Extract the (X, Y) coordinate from the center of the cell holding the provided text.  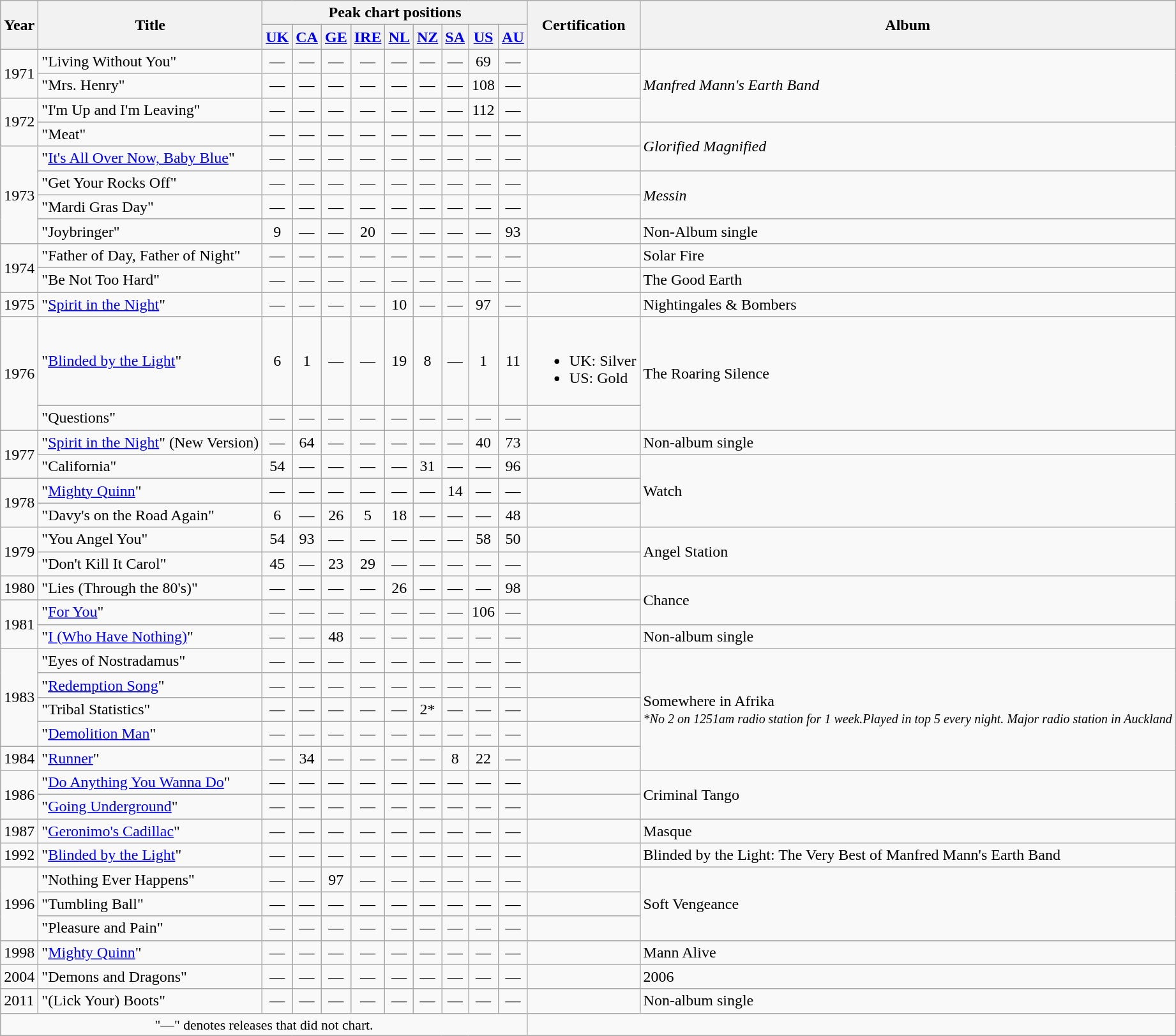
"Do Anything You Wanna Do" (151, 783)
19 (399, 361)
98 (513, 588)
"Mardi Gras Day" (151, 207)
Mann Alive (908, 952)
Watch (908, 491)
"Going Underground" (151, 807)
1974 (19, 267)
73 (513, 442)
CA (307, 37)
1983 (19, 697)
"Don't Kill It Carol" (151, 564)
NL (399, 37)
1998 (19, 952)
1978 (19, 503)
"You Angel You" (151, 539)
1976 (19, 373)
20 (368, 231)
"Spirit in the Night" (New Version) (151, 442)
GE (336, 37)
64 (307, 442)
Criminal Tango (908, 795)
14 (455, 491)
"Eyes of Nostradamus" (151, 661)
2011 (19, 1001)
"Pleasure and Pain" (151, 928)
18 (399, 515)
1972 (19, 122)
"Lies (Through the 80's)" (151, 588)
40 (484, 442)
Album (908, 25)
112 (484, 110)
9 (277, 231)
1979 (19, 552)
UK: SilverUS: Gold (584, 361)
"Runner" (151, 758)
Masque (908, 831)
"Questions" (151, 418)
1986 (19, 795)
1975 (19, 304)
1980 (19, 588)
Peak chart positions (395, 13)
"Be Not Too Hard" (151, 280)
11 (513, 361)
Glorified Magnified (908, 146)
10 (399, 304)
Title (151, 25)
"Tumbling Ball" (151, 904)
"Tribal Statistics" (151, 709)
Certification (584, 25)
"I (Who Have Nothing)" (151, 636)
IRE (368, 37)
"Father of Day, Father of Night" (151, 255)
1992 (19, 855)
1987 (19, 831)
Angel Station (908, 552)
"Get Your Rocks Off" (151, 183)
"Living Without You" (151, 61)
2* (427, 709)
"Geronimo's Cadillac" (151, 831)
"Spirit in the Night" (151, 304)
"Nothing Ever Happens" (151, 880)
1996 (19, 904)
NZ (427, 37)
1981 (19, 624)
Blinded by the Light: The Very Best of Manfred Mann's Earth Band (908, 855)
Somewhere in Afrika*No 2 on 1251am radio station for 1 week.Played in top 5 every night. Major radio station in Auckland (908, 709)
1977 (19, 454)
2004 (19, 977)
106 (484, 612)
US (484, 37)
23 (336, 564)
5 (368, 515)
108 (484, 86)
29 (368, 564)
96 (513, 467)
"Demons and Dragons" (151, 977)
"I'm Up and I'm Leaving" (151, 110)
"Redemption Song" (151, 685)
22 (484, 758)
2006 (908, 977)
"—" denotes releases that did not chart. (264, 1025)
1984 (19, 758)
Non-Album single (908, 231)
"California" (151, 467)
Soft Vengeance (908, 904)
Year (19, 25)
Nightingales & Bombers (908, 304)
SA (455, 37)
45 (277, 564)
The Good Earth (908, 280)
50 (513, 539)
"(Lick Your) Boots" (151, 1001)
"Mrs. Henry" (151, 86)
31 (427, 467)
69 (484, 61)
UK (277, 37)
58 (484, 539)
Chance (908, 600)
"It's All Over Now, Baby Blue" (151, 158)
1973 (19, 195)
"Joybringer" (151, 231)
Manfred Mann's Earth Band (908, 86)
Messin (908, 195)
"Davy's on the Road Again" (151, 515)
"Meat" (151, 134)
"Demolition Man" (151, 733)
34 (307, 758)
1971 (19, 73)
Solar Fire (908, 255)
AU (513, 37)
"For You" (151, 612)
The Roaring Silence (908, 373)
